From the cell containing the given text, extract its center point as (x, y) coordinate. 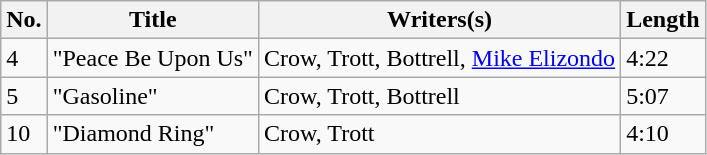
4 (24, 58)
No. (24, 20)
"Peace Be Upon Us" (152, 58)
Writers(s) (439, 20)
5:07 (663, 96)
Length (663, 20)
4:10 (663, 134)
"Diamond Ring" (152, 134)
Crow, Trott, Bottrell, Mike Elizondo (439, 58)
"Gasoline" (152, 96)
10 (24, 134)
5 (24, 96)
Crow, Trott, Bottrell (439, 96)
Crow, Trott (439, 134)
Title (152, 20)
4:22 (663, 58)
